Scan for the cell matching the given text and deliver its (x, y) coordinate at center. 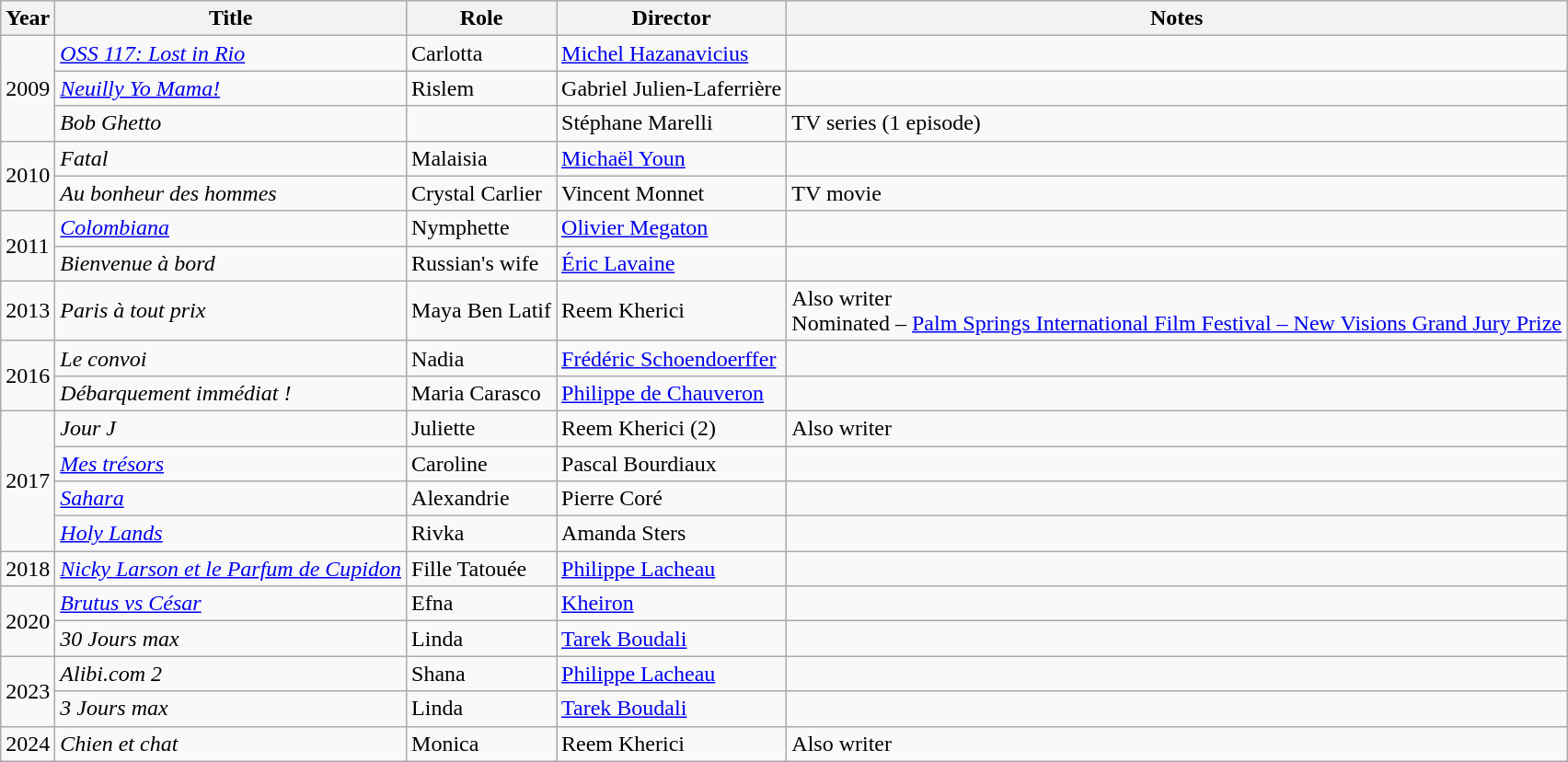
Mes trésors (231, 463)
Rislem (482, 88)
Crystal Carlier (482, 193)
Vincent Monnet (672, 193)
2016 (28, 375)
Jour J (231, 428)
Also writerNominated – Palm Springs International Film Festival – New Visions Grand Jury Prize (1177, 311)
Nadia (482, 358)
Notes (1177, 18)
Malaisia (482, 158)
Rivka (482, 534)
Sahara (231, 499)
Caroline (482, 463)
Year (28, 18)
Olivier Megaton (672, 228)
2023 (28, 691)
TV movie (1177, 193)
Nymphette (482, 228)
Philippe de Chauveron (672, 393)
Alexandrie (482, 499)
Chien et chat (231, 744)
Russian's wife (482, 263)
Éric Lavaine (672, 263)
Michel Hazanavicius (672, 53)
2011 (28, 246)
Maya Ben Latif (482, 311)
Bienvenue à bord (231, 263)
2013 (28, 311)
Fatal (231, 158)
Holy Lands (231, 534)
Alibi.com 2 (231, 674)
Efna (482, 604)
Colombiana (231, 228)
3 Jours max (231, 709)
Le convoi (231, 358)
Neuilly Yo Mama! (231, 88)
Pierre Coré (672, 499)
Director (672, 18)
Bob Ghetto (231, 123)
Amanda Sters (672, 534)
Fille Tatouée (482, 569)
Au bonheur des hommes (231, 193)
Débarquement immédiat ! (231, 393)
2024 (28, 744)
Monica (482, 744)
Stéphane Marelli (672, 123)
Kheiron (672, 604)
Title (231, 18)
Gabriel Julien-Laferrière (672, 88)
Brutus vs César (231, 604)
Shana (482, 674)
2009 (28, 88)
30 Jours max (231, 639)
2017 (28, 480)
Reem Kherici (2) (672, 428)
Carlotta (482, 53)
TV series (1 episode) (1177, 123)
OSS 117: Lost in Rio (231, 53)
Role (482, 18)
Michaël Youn (672, 158)
2020 (28, 621)
Pascal Bourdiaux (672, 463)
Frédéric Schoendoerffer (672, 358)
Paris à tout prix (231, 311)
Nicky Larson et le Parfum de Cupidon (231, 569)
Maria Carasco (482, 393)
2010 (28, 176)
2018 (28, 569)
Juliette (482, 428)
